From the cell containing the given text, extract its center point as (x, y) coordinate. 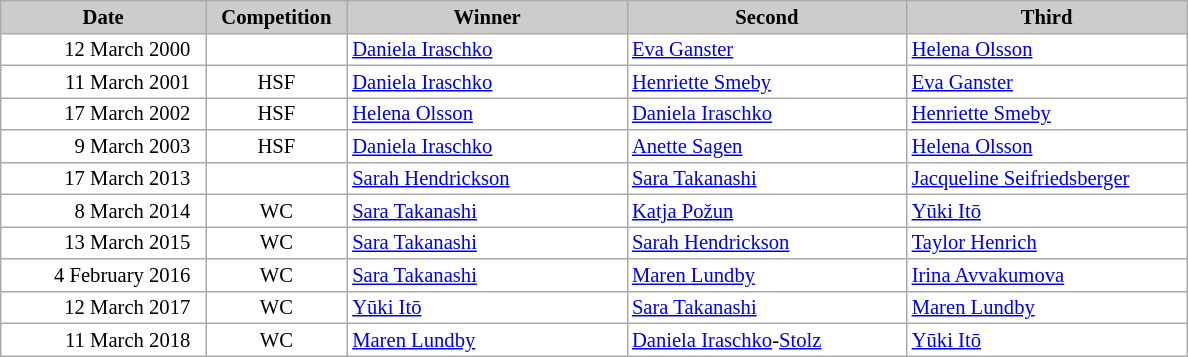
4 February 2016 (104, 274)
Katja Požun (767, 210)
11 March 2018 (104, 339)
Winner (487, 16)
12 March 2000 (104, 49)
13 March 2015 (104, 242)
17 March 2002 (104, 113)
Anette Sagen (767, 146)
Taylor Henrich (1047, 242)
Jacqueline Seifriedsberger (1047, 178)
9 March 2003 (104, 146)
8 March 2014 (104, 210)
11 March 2001 (104, 81)
Third (1047, 16)
Daniela Iraschko-Stolz (767, 339)
12 March 2017 (104, 307)
17 March 2013 (104, 178)
Irina Avvakumova (1047, 274)
Competition (277, 16)
Second (767, 16)
Date (104, 16)
